Find where the given text appears and provide that cell's center as [X, Y] coordinate. 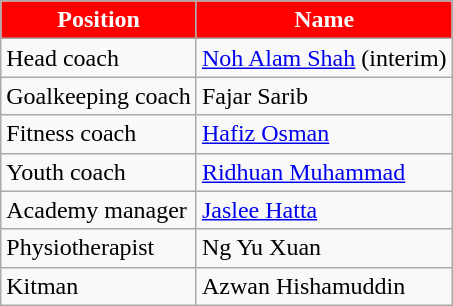
Noh Alam Shah (interim) [324, 58]
Academy manager [99, 210]
Position [99, 20]
Goalkeeping coach [99, 96]
Fitness coach [99, 134]
Hafiz Osman [324, 134]
Ng Yu Xuan [324, 248]
Name [324, 20]
Physiotherapist [99, 248]
Jaslee Hatta [324, 210]
Ridhuan Muhammad [324, 172]
Kitman [99, 286]
Youth coach [99, 172]
Head coach [99, 58]
Fajar Sarib [324, 96]
Azwan Hishamuddin [324, 286]
